Provide the (X, Y) coordinate of the cell's center where the given text is located.  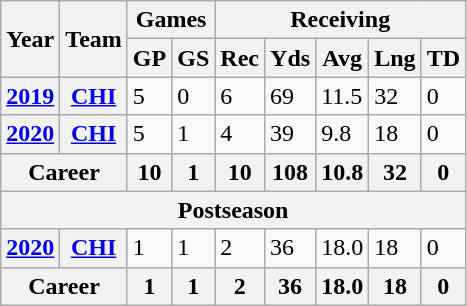
Games (170, 20)
Lng (395, 58)
GS (194, 58)
Receiving (340, 20)
2019 (30, 96)
Postseason (234, 210)
Yds (290, 58)
Rec (240, 58)
4 (240, 134)
10.8 (342, 172)
TD (443, 58)
Year (30, 39)
6 (240, 96)
69 (290, 96)
Avg (342, 58)
GP (149, 58)
11.5 (342, 96)
108 (290, 172)
9.8 (342, 134)
39 (290, 134)
Team (94, 39)
